Locate the cell with the specified text and output its (x, y) center coordinate. 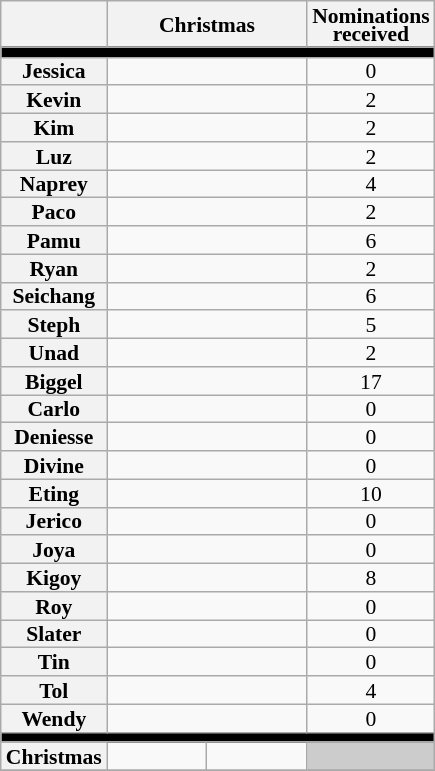
Joya (54, 550)
Luz (54, 156)
Deniesse (54, 437)
Biggel (54, 381)
8 (371, 578)
Kevin (54, 100)
5 (371, 325)
Seichang (54, 296)
Tol (54, 690)
Eting (54, 493)
Kigoy (54, 578)
Roy (54, 606)
Wendy (54, 718)
Steph (54, 325)
Pamu (54, 240)
Unad (54, 353)
Divine (54, 465)
Tin (54, 662)
10 (371, 493)
17 (371, 381)
Nominationsreceived (371, 24)
Ryan (54, 268)
Slater (54, 634)
Naprey (54, 184)
Paco (54, 212)
Carlo (54, 409)
Jerico (54, 521)
Kim (54, 128)
Jessica (54, 71)
